Capture the cell that displays the provided text and extract its [x, y] central coordinate. 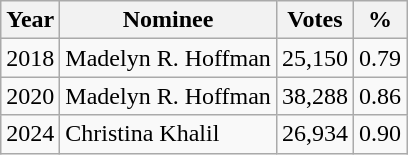
25,150 [314, 58]
0.86 [380, 96]
26,934 [314, 134]
Christina Khalil [168, 134]
Votes [314, 20]
38,288 [314, 96]
Nominee [168, 20]
2018 [30, 58]
Year [30, 20]
2024 [30, 134]
% [380, 20]
2020 [30, 96]
0.79 [380, 58]
0.90 [380, 134]
